From the cell containing the given text, extract its center point as (x, y) coordinate. 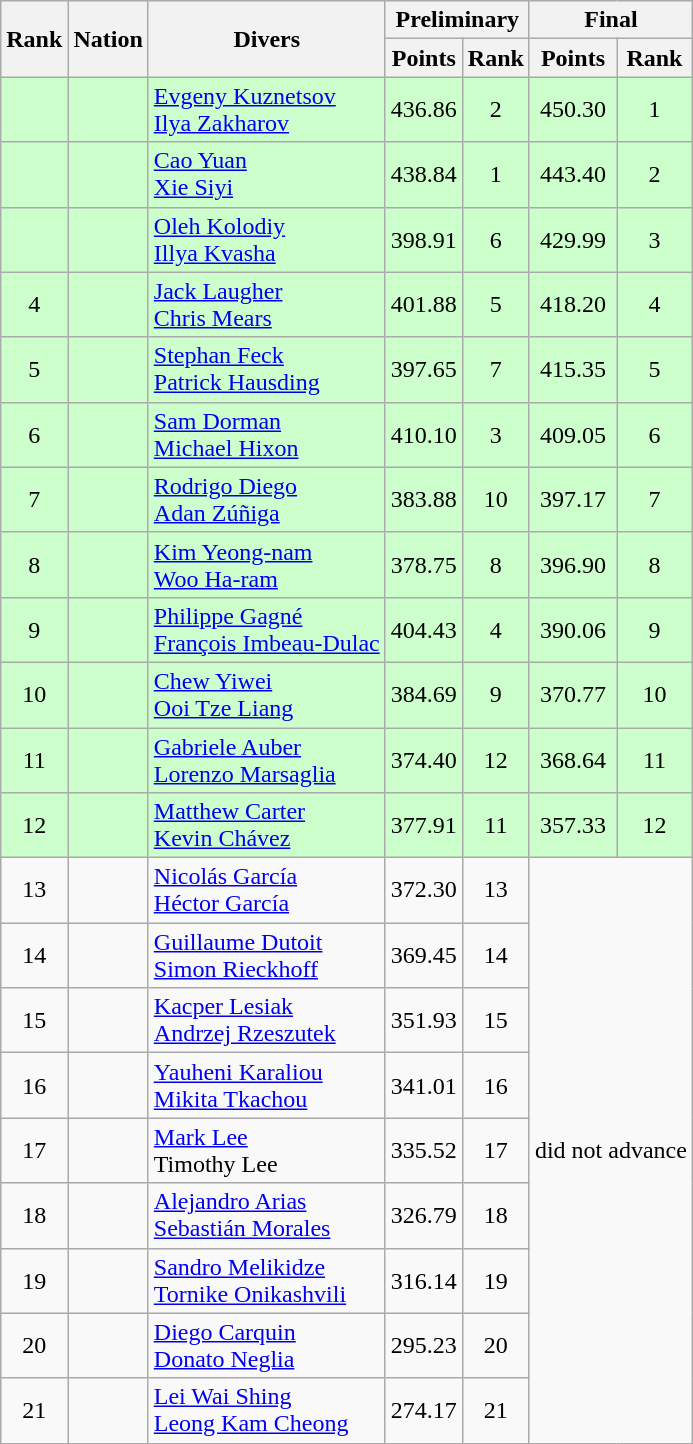
Divers (266, 39)
410.10 (424, 434)
274.17 (424, 1410)
Gabriele AuberLorenzo Marsaglia (266, 760)
383.88 (424, 500)
Mark LeeTimothy Lee (266, 1150)
Nation (108, 39)
Kacper LesiakAndrzej Rzeszutek (266, 1020)
390.06 (572, 630)
Lei Wai ShingLeong Kam Cheong (266, 1410)
409.05 (572, 434)
Chew YiweiOoi Tze Liang (266, 694)
415.35 (572, 370)
316.14 (424, 1280)
396.90 (572, 564)
Rodrigo DiegoAdan Zúñiga (266, 500)
378.75 (424, 564)
Kim Yeong-namWoo Ha-ram (266, 564)
401.88 (424, 304)
404.43 (424, 630)
Yauheni KaraliouMikita Tkachou (266, 1086)
Cao YuanXie Siyi (266, 174)
Final (610, 20)
Diego CarquinDonato Neglia (266, 1346)
384.69 (424, 694)
436.86 (424, 110)
429.99 (572, 240)
368.64 (572, 760)
443.40 (572, 174)
Oleh KolodiyIllya Kvasha (266, 240)
397.65 (424, 370)
397.17 (572, 500)
Nicolás GarcíaHéctor García (266, 890)
377.91 (424, 826)
Preliminary (457, 20)
Evgeny KuznetsovIlya Zakharov (266, 110)
Sandro MelikidzeTornike Onikashvili (266, 1280)
398.91 (424, 240)
Jack LaugherChris Mears (266, 304)
295.23 (424, 1346)
374.40 (424, 760)
Sam DormanMichael Hixon (266, 434)
Guillaume DutoitSimon Rieckhoff (266, 956)
450.30 (572, 110)
351.93 (424, 1020)
did not advance (610, 1151)
370.77 (572, 694)
Stephan FeckPatrick Hausding (266, 370)
Alejandro AriasSebastián Morales (266, 1216)
438.84 (424, 174)
372.30 (424, 890)
369.45 (424, 956)
326.79 (424, 1216)
357.33 (572, 826)
335.52 (424, 1150)
341.01 (424, 1086)
418.20 (572, 304)
Philippe GagnéFrançois Imbeau-Dulac (266, 630)
Matthew CarterKevin Chávez (266, 826)
